From the cell containing the given text, extract its center point as [x, y] coordinate. 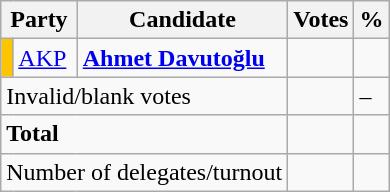
Total [144, 134]
Number of delegates/turnout [144, 172]
Invalid/blank votes [144, 96]
% [372, 20]
Candidate [182, 20]
– [372, 96]
Votes [321, 20]
Ahmet Davutoğlu [182, 58]
AKP [45, 58]
Party [39, 20]
